From the cell containing the given text, extract its center point as (X, Y) coordinate. 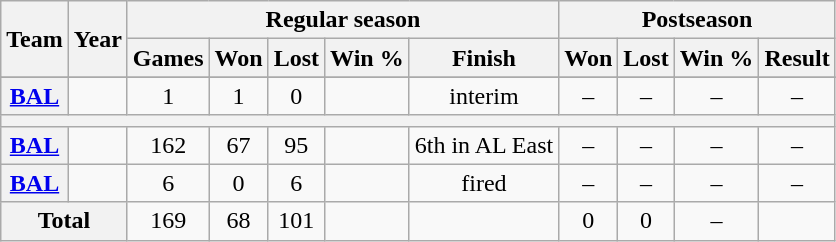
95 (296, 145)
Regular season (342, 20)
6th in AL East (484, 145)
101 (296, 221)
interim (484, 96)
Result (797, 58)
fired (484, 183)
Total (64, 221)
Finish (484, 58)
Games (168, 58)
Year (98, 39)
68 (238, 221)
162 (168, 145)
Postseason (698, 20)
67 (238, 145)
169 (168, 221)
Team (35, 39)
